Detect which cell encompasses the target text, then output its (X, Y) center coordinate. 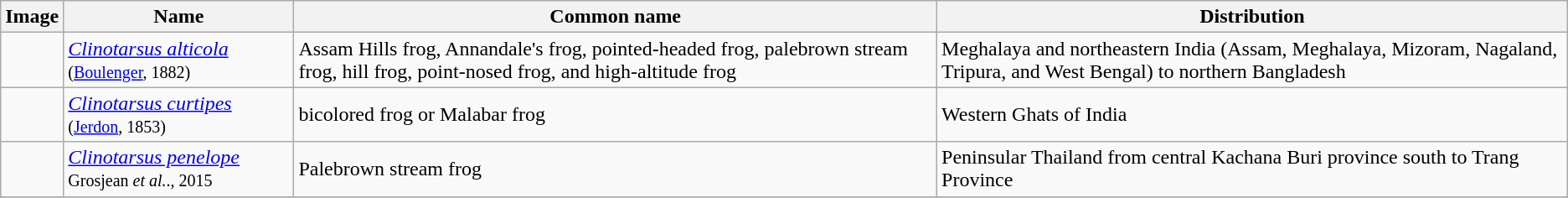
Common name (616, 17)
Assam Hills frog, Annandale's frog, pointed-headed frog, palebrown stream frog, hill frog, point-nosed frog, and high-altitude frog (616, 60)
Palebrown stream frog (616, 169)
Meghalaya and northeastern India (Assam, Meghalaya, Mizoram, Nagaland, Tripura, and West Bengal) to northern Bangladesh (1253, 60)
Clinotarsus alticola (Boulenger, 1882) (179, 60)
bicolored frog or Malabar frog (616, 114)
Clinotarsus curtipes (Jerdon, 1853) (179, 114)
Peninsular Thailand from central Kachana Buri province south to Trang Province (1253, 169)
Image (32, 17)
Name (179, 17)
Western Ghats of India (1253, 114)
Distribution (1253, 17)
Clinotarsus penelope Grosjean et al.., 2015 (179, 169)
